Find where the given text appears and provide that cell's center as [X, Y] coordinate. 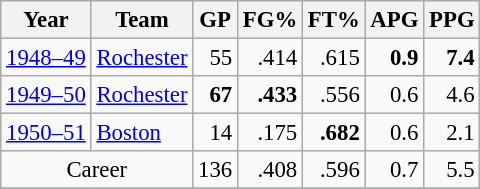
0.9 [394, 58]
.414 [270, 58]
FT% [334, 20]
14 [216, 133]
.596 [334, 170]
136 [216, 170]
1948–49 [46, 58]
Career [97, 170]
Team [142, 20]
FG% [270, 20]
APG [394, 20]
GP [216, 20]
Boston [142, 133]
7.4 [452, 58]
2.1 [452, 133]
0.7 [394, 170]
1949–50 [46, 95]
.408 [270, 170]
.175 [270, 133]
55 [216, 58]
PPG [452, 20]
.615 [334, 58]
4.6 [452, 95]
.556 [334, 95]
.433 [270, 95]
Year [46, 20]
67 [216, 95]
1950–51 [46, 133]
.682 [334, 133]
5.5 [452, 170]
